From the cell containing the given text, extract its center point as [x, y] coordinate. 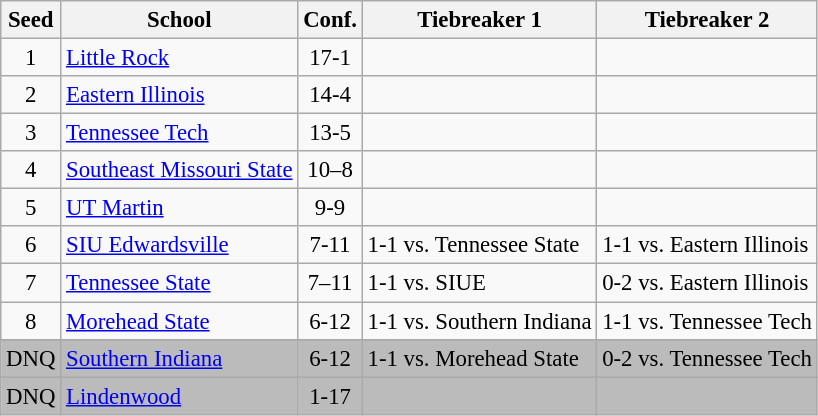
7–11 [330, 283]
10–8 [330, 170]
2 [31, 95]
1-1 vs. Southern Indiana [480, 321]
13-5 [330, 133]
9-9 [330, 208]
Morehead State [180, 321]
7 [31, 283]
14-4 [330, 95]
8 [31, 321]
School [180, 20]
1-1 vs. Morehead State [480, 358]
3 [31, 133]
SIU Edwardsville [180, 245]
Tiebreaker 2 [707, 20]
Tiebreaker 1 [480, 20]
UT Martin [180, 208]
1-1 vs. Tennessee Tech [707, 321]
Southern Indiana [180, 358]
0-2 vs. Eastern Illinois [707, 283]
1-1 vs. SIUE [480, 283]
Southeast Missouri State [180, 170]
Conf. [330, 20]
6 [31, 245]
0-2 vs. Tennessee Tech [707, 358]
Eastern Illinois [180, 95]
1-1 vs. Tennessee State [480, 245]
1-1 vs. Eastern Illinois [707, 245]
Seed [31, 20]
5 [31, 208]
17-1 [330, 58]
Tennessee State [180, 283]
4 [31, 170]
7-11 [330, 245]
Little Rock [180, 58]
Lindenwood [180, 396]
1 [31, 58]
Tennessee Tech [180, 133]
1-17 [330, 396]
